Determine the [x, y] coordinate at the center of the cell enclosing the given text.  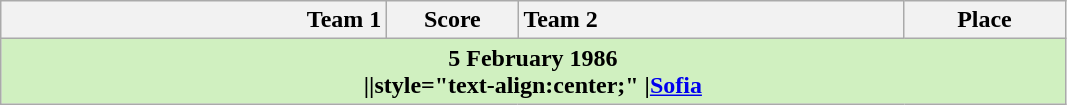
5 February 1986||style="text-align:center;" |Sofia [533, 72]
Place [984, 20]
Team 2 [711, 20]
Team 1 [194, 20]
Score [452, 20]
